Locate the cell with the specified text and output its [x, y] center coordinate. 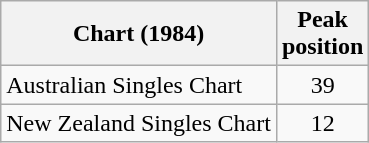
Peakposition [322, 34]
Australian Singles Chart [139, 85]
39 [322, 85]
12 [322, 123]
Chart (1984) [139, 34]
New Zealand Singles Chart [139, 123]
